Scan for the cell matching the given text and deliver its (x, y) coordinate at center. 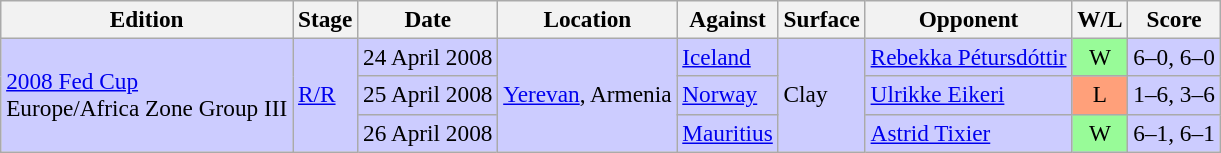
6–0, 6–0 (1174, 57)
Astrid Tixier (968, 133)
Stage (326, 19)
Opponent (968, 19)
2008 Fed Cup Europe/Africa Zone Group III (147, 94)
R/R (326, 94)
W/L (1100, 19)
Clay (822, 94)
Mauritius (728, 133)
Location (588, 19)
1–6, 3–6 (1174, 95)
Edition (147, 19)
Surface (822, 19)
Ulrikke Eikeri (968, 95)
Against (728, 19)
6–1, 6–1 (1174, 133)
26 April 2008 (428, 133)
Rebekka Pétursdóttir (968, 57)
Norway (728, 95)
24 April 2008 (428, 57)
Score (1174, 19)
Yerevan, Armenia (588, 94)
Date (428, 19)
L (1100, 95)
Iceland (728, 57)
25 April 2008 (428, 95)
